Output the (x, y) coordinate of the center of the cell containing the given text.  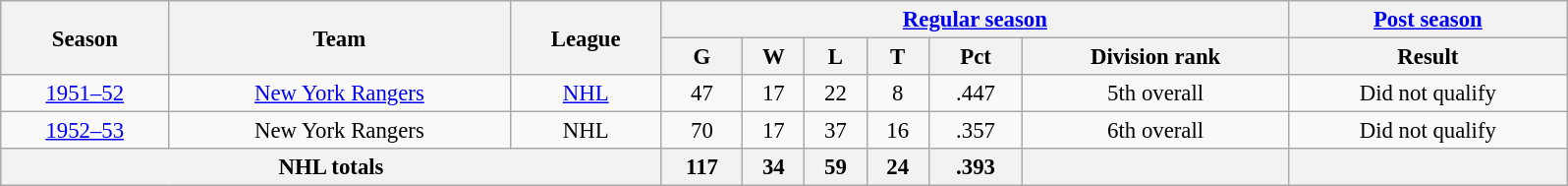
Regular season (975, 20)
Post season (1428, 20)
24 (898, 167)
34 (774, 167)
Season (84, 37)
5th overall (1155, 93)
117 (701, 167)
8 (898, 93)
W (774, 57)
League (586, 37)
37 (835, 131)
6th overall (1155, 131)
.393 (976, 167)
NHL totals (332, 167)
G (701, 57)
Division rank (1155, 57)
16 (898, 131)
70 (701, 131)
Result (1428, 57)
L (835, 57)
1952–53 (84, 131)
.357 (976, 131)
47 (701, 93)
.447 (976, 93)
59 (835, 167)
1951–52 (84, 93)
Pct (976, 57)
T (898, 57)
Team (340, 37)
22 (835, 93)
